Identify which cell holds the provided text, then report its [x, y] central coordinate. 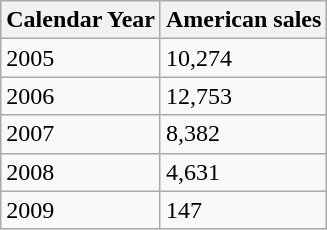
American sales [243, 20]
4,631 [243, 172]
12,753 [243, 96]
2009 [81, 210]
10,274 [243, 58]
Calendar Year [81, 20]
2006 [81, 96]
2007 [81, 134]
2008 [81, 172]
8,382 [243, 134]
2005 [81, 58]
147 [243, 210]
